Extract the [x, y] coordinate from the center of the cell holding the provided text.  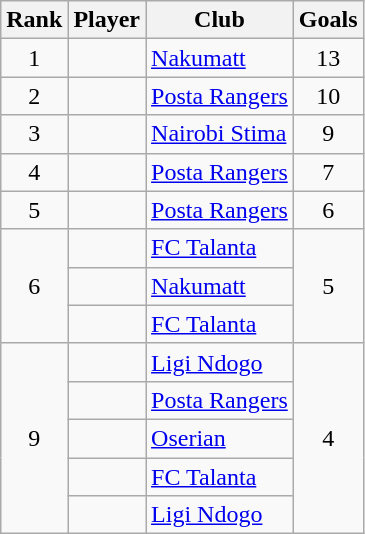
Club [220, 20]
Goals [328, 20]
3 [34, 134]
Rank [34, 20]
Nairobi Stima [220, 134]
Oserian [220, 438]
13 [328, 58]
7 [328, 172]
2 [34, 96]
Player [107, 20]
1 [34, 58]
10 [328, 96]
